Locate the cell with the specified text and output its (x, y) center coordinate. 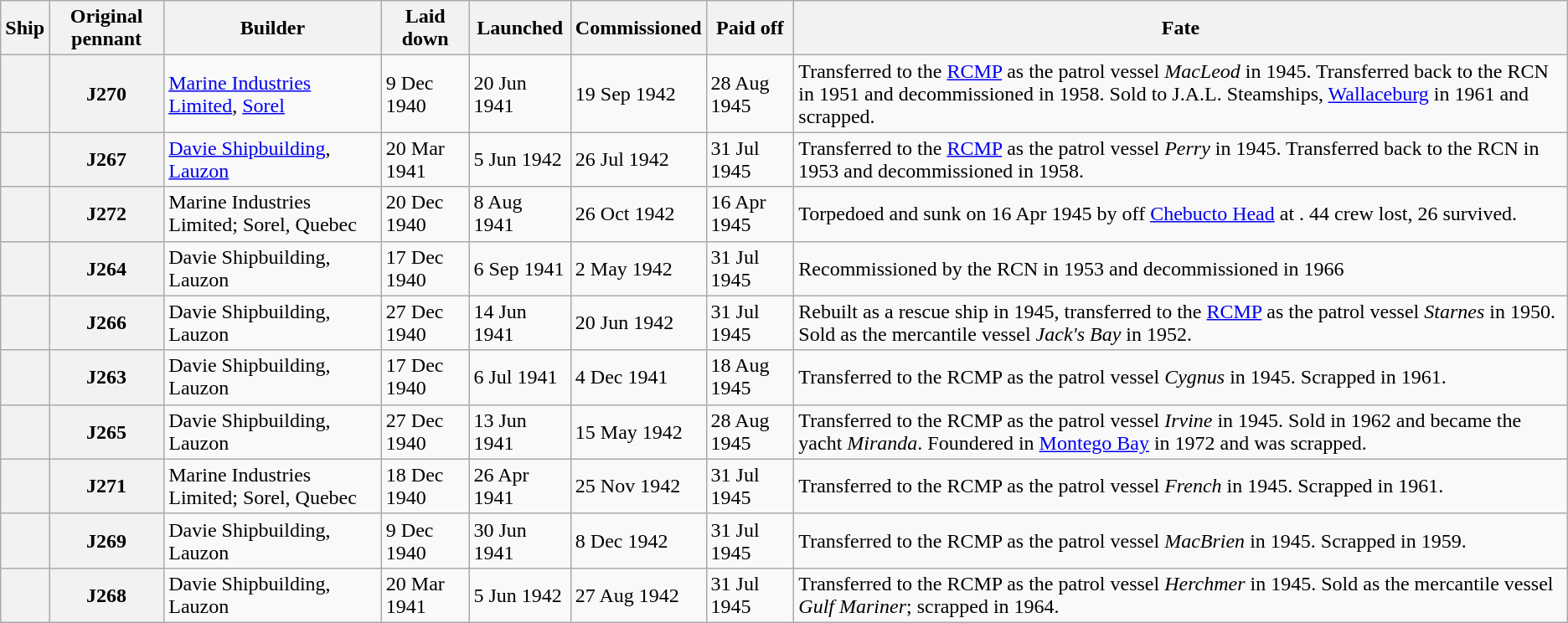
Paid off (750, 28)
J270 (107, 94)
18 Aug 1945 (750, 377)
J266 (107, 323)
Fate (1181, 28)
20 Jun 1941 (519, 94)
25 Nov 1942 (638, 486)
J263 (107, 377)
Ship (25, 28)
J268 (107, 595)
26 Jul 1942 (638, 159)
6 Jul 1941 (519, 377)
26 Apr 1941 (519, 486)
J264 (107, 268)
Transferred to the RCMP as the patrol vessel French in 1945. Scrapped in 1961. (1181, 486)
J265 (107, 432)
Transferred to the RCMP as the patrol vessel MacBrien in 1945. Scrapped in 1959. (1181, 541)
Builder (273, 28)
Rebuilt as a rescue ship in 1945, transferred to the RCMP as the patrol vessel Starnes in 1950. Sold as the mercantile vessel Jack's Bay in 1952. (1181, 323)
26 Oct 1942 (638, 214)
20 Dec 1940 (426, 214)
J272 (107, 214)
J267 (107, 159)
6 Sep 1941 (519, 268)
27 Aug 1942 (638, 595)
13 Jun 1941 (519, 432)
J269 (107, 541)
Transferred to the RCMP as the patrol vessel Herchmer in 1945. Sold as the mercantile vessel Gulf Mariner; scrapped in 1964. (1181, 595)
2 May 1942 (638, 268)
18 Dec 1940 (426, 486)
J271 (107, 486)
Original pennant (107, 28)
20 Jun 1942 (638, 323)
Transferred to the RCMP as the patrol vessel Cygnus in 1945. Scrapped in 1961. (1181, 377)
8 Dec 1942 (638, 541)
14 Jun 1941 (519, 323)
15 May 1942 (638, 432)
Recommissioned by the RCN in 1953 and decommissioned in 1966 (1181, 268)
8 Aug 1941 (519, 214)
Launched (519, 28)
16 Apr 1945 (750, 214)
Transferred to the RCMP as the patrol vessel Perry in 1945. Transferred back to the RCN in 1953 and decommissioned in 1958. (1181, 159)
Torpedoed and sunk on 16 Apr 1945 by off Chebucto Head at . 44 crew lost, 26 survived. (1181, 214)
Commissioned (638, 28)
19 Sep 1942 (638, 94)
Laid down (426, 28)
30 Jun 1941 (519, 541)
4 Dec 1941 (638, 377)
Marine Industries Limited, Sorel (273, 94)
